Detect which cell encompasses the target text, then output its [x, y] center coordinate. 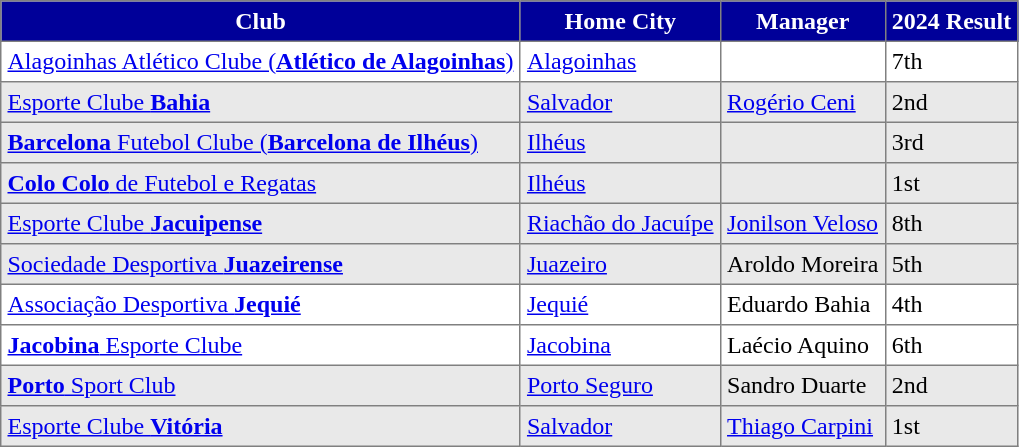
Aroldo Moreira [802, 264]
Esporte Clube Vitória [260, 426]
Jacobina Esporte Clube [260, 345]
6th [952, 345]
Thiago Carpini [802, 426]
Esporte Clube Bahia [260, 102]
Associação Desportiva Jequié [260, 304]
Laécio Aquino [802, 345]
Barcelona Futebol Clube (Barcelona de Ilhéus) [260, 142]
5th [952, 264]
Rogério Ceni [802, 102]
Eduardo Bahia [802, 304]
Jacobina [620, 345]
Juazeiro [620, 264]
3rd [952, 142]
Esporte Clube Jacuipense [260, 223]
Porto Seguro [620, 385]
Alagoinhas [620, 61]
Colo Colo de Futebol e Regatas [260, 183]
Manager [802, 21]
7th [952, 61]
Jequié [620, 304]
2024 Result [952, 21]
Club [260, 21]
Porto Sport Club [260, 385]
4th [952, 304]
Sociedade Desportiva Juazeirense [260, 264]
Sandro Duarte [802, 385]
Home City [620, 21]
8th [952, 223]
Jonilson Veloso [802, 223]
Alagoinhas Atlético Clube (Atlético de Alagoinhas) [260, 61]
Riachão do Jacuípe [620, 223]
